Search for the cell housing the specified text and yield its (x, y) center coordinate. 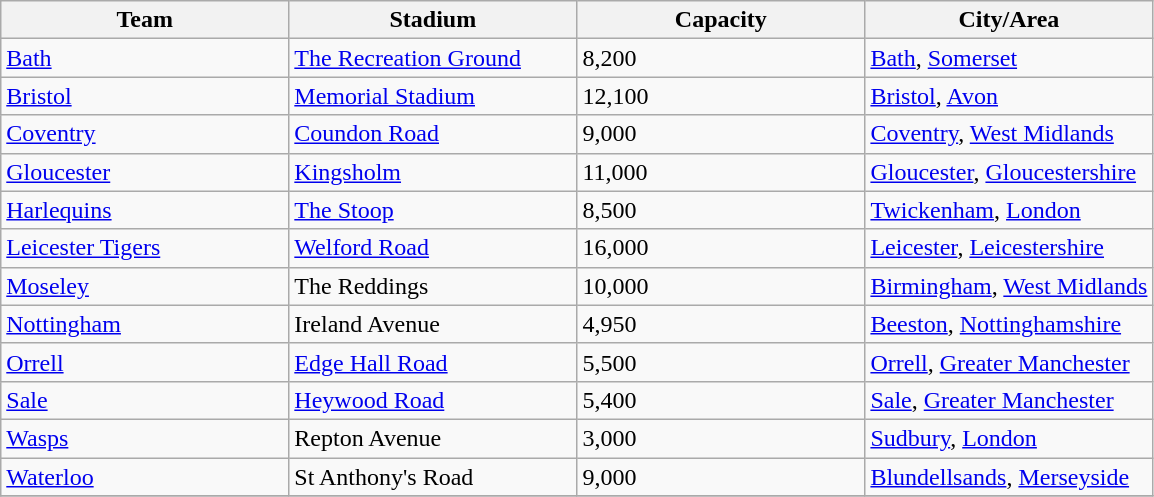
Kingsholm (433, 172)
Harlequins (145, 210)
Bristol (145, 96)
4,950 (721, 324)
Orrell, Greater Manchester (1009, 362)
Edge Hall Road (433, 362)
St Anthony's Road (433, 477)
City/Area (1009, 20)
Heywood Road (433, 400)
The Stoop (433, 210)
Bath (145, 58)
Coventry (145, 134)
Gloucester, Gloucestershire (1009, 172)
Twickenham, London (1009, 210)
Coundon Road (433, 134)
Beeston, Nottinghamshire (1009, 324)
Bath, Somerset (1009, 58)
3,000 (721, 438)
Gloucester (145, 172)
Leicester Tigers (145, 248)
Nottingham (145, 324)
Sale, Greater Manchester (1009, 400)
Birmingham, West Midlands (1009, 286)
Welford Road (433, 248)
10,000 (721, 286)
8,500 (721, 210)
Wasps (145, 438)
Sale (145, 400)
Repton Avenue (433, 438)
Bristol, Avon (1009, 96)
Waterloo (145, 477)
8,200 (721, 58)
Leicester, Leicestershire (1009, 248)
Stadium (433, 20)
Orrell (145, 362)
5,500 (721, 362)
Moseley (145, 286)
The Reddings (433, 286)
Sudbury, London (1009, 438)
Capacity (721, 20)
Coventry, West Midlands (1009, 134)
11,000 (721, 172)
Team (145, 20)
Ireland Avenue (433, 324)
5,400 (721, 400)
Memorial Stadium (433, 96)
12,100 (721, 96)
The Recreation Ground (433, 58)
Blundellsands, Merseyside (1009, 477)
16,000 (721, 248)
